Determine the (x, y) coordinate at the center of the cell enclosing the given text.  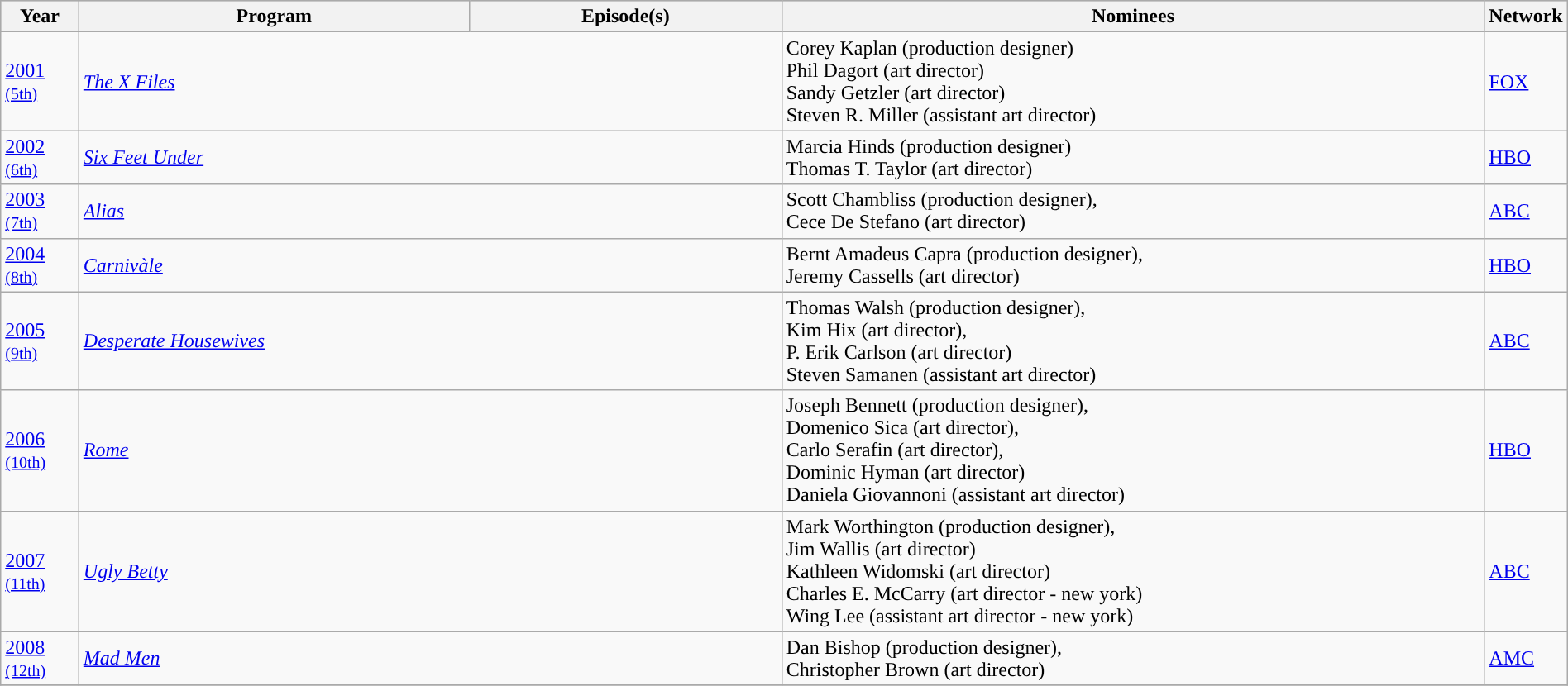
Dan Bishop (production designer),Christopher Brown (art director) (1133, 658)
AMC (1526, 658)
2003(7th) (40, 212)
Bernt Amadeus Capra (production designer),Jeremy Cassells (art director) (1133, 264)
Six Feet Under (430, 157)
Carnivàle (430, 264)
Thomas Walsh (production designer),Kim Hix (art director),P. Erik Carlson (art director)Steven Samanen (assistant art director) (1133, 341)
The X Files (430, 81)
Corey Kaplan (production designer)Phil Dagort (art director)Sandy Getzler (art director)Steven R. Miller (assistant art director) (1133, 81)
Year (40, 17)
2001(5th) (40, 81)
Nominees (1133, 17)
Alias (430, 212)
2008(12th) (40, 658)
Network (1526, 17)
Rome (430, 450)
Marcia Hinds (production designer)Thomas T. Taylor (art director) (1133, 157)
2004(8th) (40, 264)
Scott Chambliss (production designer),Cece De Stefano (art director) (1133, 212)
Desperate Housewives (430, 341)
Ugly Betty (430, 571)
Mad Men (430, 658)
2005(9th) (40, 341)
2002(6th) (40, 157)
FOX (1526, 81)
Episode(s) (625, 17)
Program (274, 17)
2007(11th) (40, 571)
2006(10th) (40, 450)
